Extract the [x, y] coordinate from the center of the cell holding the provided text.  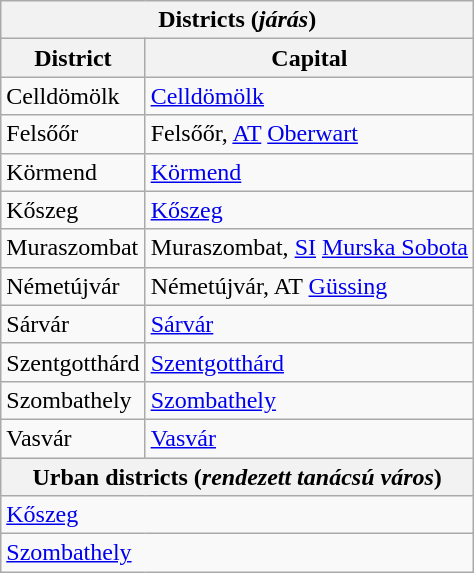
Németújvár [73, 286]
Capital [309, 58]
Németújvár, AT Güssing [309, 286]
Urban districts (rendezett tanácsú város) [238, 477]
Muraszombat, SI Murska Sobota [309, 248]
Felsőőr, AT Oberwart [309, 134]
District [73, 58]
Districts (járás) [238, 20]
Muraszombat [73, 248]
Felsőőr [73, 134]
